Pinpoint the cell where the given text exists, returning its (X, Y) midpoint coordinate. 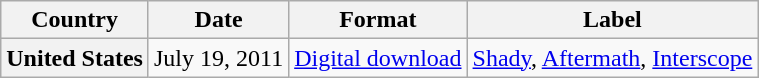
Digital download (378, 58)
Shady, Aftermath, Interscope (612, 58)
Label (612, 20)
July 19, 2011 (218, 58)
United States (75, 58)
Country (75, 20)
Date (218, 20)
Format (378, 20)
